Return [x, y] of the center of cell containing provided text 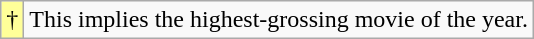
This implies the highest-grossing movie of the year. [279, 20]
† [12, 20]
